Return the (x, y) coordinate for the center point of the cell that contains the specified text.  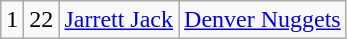
Jarrett Jack (119, 20)
22 (42, 20)
Denver Nuggets (263, 20)
1 (12, 20)
